Pinpoint the cell where the given text exists, returning its (x, y) midpoint coordinate. 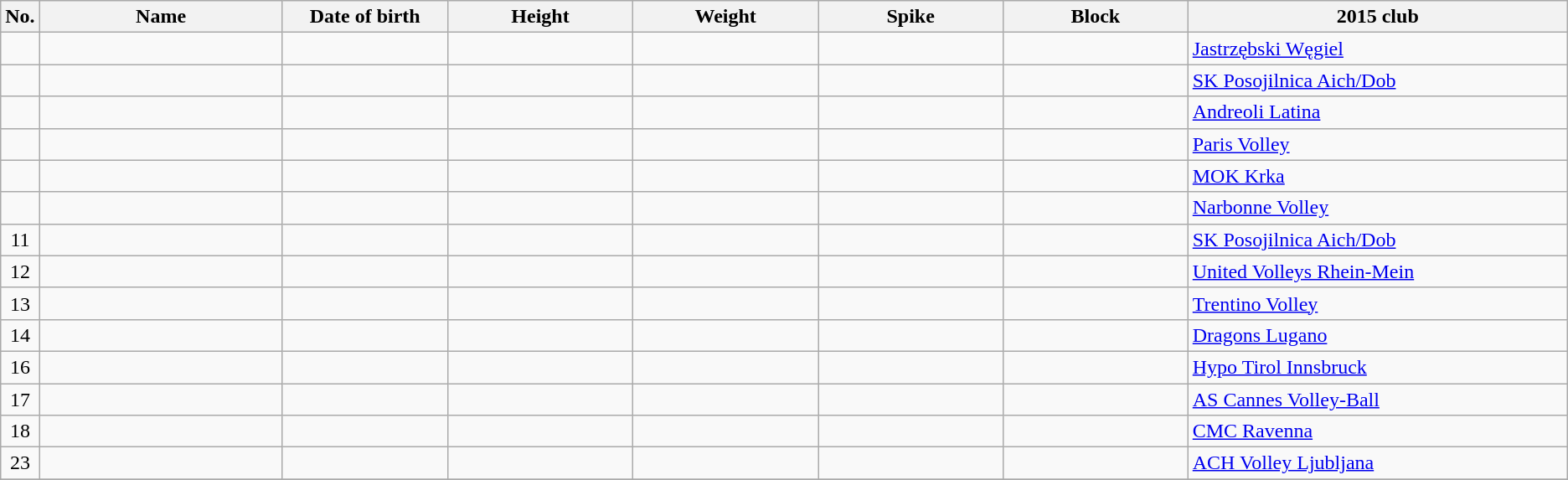
13 (20, 303)
No. (20, 17)
Name (161, 17)
11 (20, 240)
AS Cannes Volley-Ball (1377, 400)
Spike (911, 17)
Height (539, 17)
14 (20, 335)
CMC Ravenna (1377, 431)
Block (1096, 17)
23 (20, 463)
Date of birth (365, 17)
United Volleys Rhein-Mein (1377, 271)
Jastrzębski Węgiel (1377, 49)
17 (20, 400)
18 (20, 431)
Narbonne Volley (1377, 208)
Dragons Lugano (1377, 335)
MOK Krka (1377, 176)
Weight (725, 17)
16 (20, 367)
2015 club (1377, 17)
Andreoli Latina (1377, 112)
12 (20, 271)
Paris Volley (1377, 144)
Hypo Tirol Innsbruck (1377, 367)
ACH Volley Ljubljana (1377, 463)
Trentino Volley (1377, 303)
